Return (X, Y) of the center of cell containing provided text 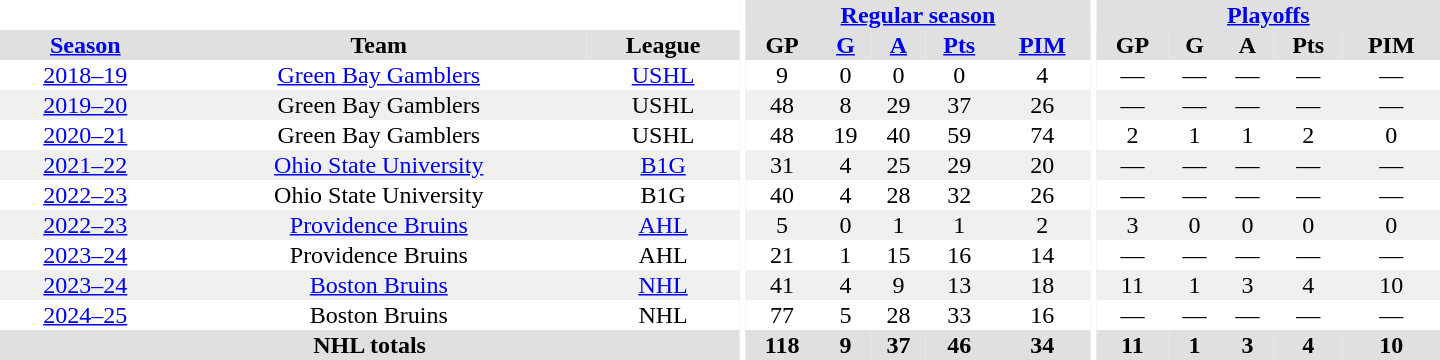
14 (1042, 255)
2024–25 (86, 315)
NHL totals (370, 345)
32 (960, 195)
21 (782, 255)
46 (960, 345)
18 (1042, 285)
41 (782, 285)
League (663, 45)
34 (1042, 345)
2018–19 (86, 75)
8 (846, 105)
Playoffs (1268, 15)
Regular season (918, 15)
Season (86, 45)
15 (898, 255)
2019–20 (86, 105)
74 (1042, 135)
Team (379, 45)
2021–22 (86, 165)
31 (782, 165)
77 (782, 315)
25 (898, 165)
59 (960, 135)
2020–21 (86, 135)
13 (960, 285)
19 (846, 135)
118 (782, 345)
33 (960, 315)
20 (1042, 165)
